Locate the cell with the specified text and output its (x, y) center coordinate. 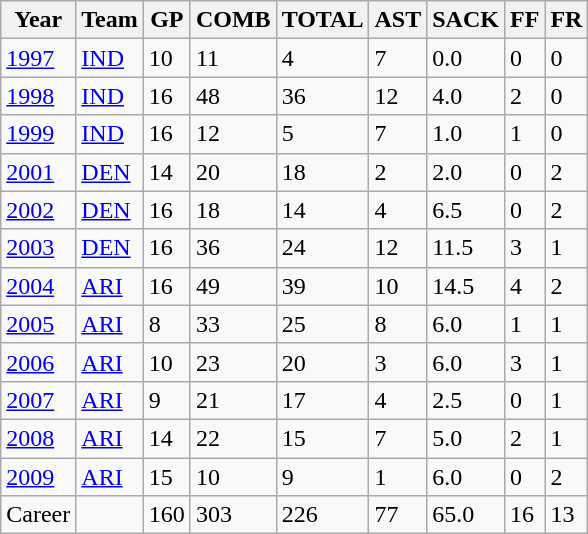
Year (38, 20)
11.5 (466, 248)
2001 (38, 172)
226 (322, 515)
2.0 (466, 172)
4.0 (466, 96)
65.0 (466, 515)
303 (233, 515)
2006 (38, 362)
1997 (38, 58)
24 (322, 248)
2002 (38, 210)
17 (322, 400)
TOTAL (322, 20)
13 (566, 515)
33 (233, 324)
GP (166, 20)
48 (233, 96)
1.0 (466, 134)
22 (233, 438)
49 (233, 286)
5.0 (466, 438)
0.0 (466, 58)
2009 (38, 477)
2007 (38, 400)
2008 (38, 438)
14.5 (466, 286)
2003 (38, 248)
COMB (233, 20)
FF (524, 20)
2004 (38, 286)
2.5 (466, 400)
6.5 (466, 210)
39 (322, 286)
Career (38, 515)
SACK (466, 20)
160 (166, 515)
5 (322, 134)
FR (566, 20)
Team (110, 20)
11 (233, 58)
2005 (38, 324)
25 (322, 324)
1999 (38, 134)
1998 (38, 96)
21 (233, 400)
77 (398, 515)
23 (233, 362)
AST (398, 20)
